Determine the (x, y) coordinate at the center of the cell enclosing the given text.  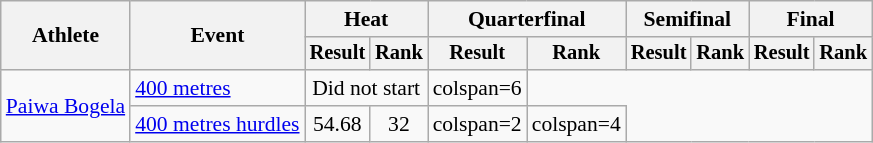
54.68 (338, 124)
colspan=6 (478, 88)
Event (217, 36)
32 (399, 124)
400 metres (217, 88)
400 metres hurdles (217, 124)
Heat (366, 19)
Did not start (366, 88)
colspan=4 (576, 124)
colspan=2 (478, 124)
Quarterfinal (527, 19)
Semifinal (688, 19)
Athlete (66, 36)
Final (810, 19)
Paiwa Bogela (66, 106)
